For the text-containing cell, return its midpoint in [x, y] coordinate format. 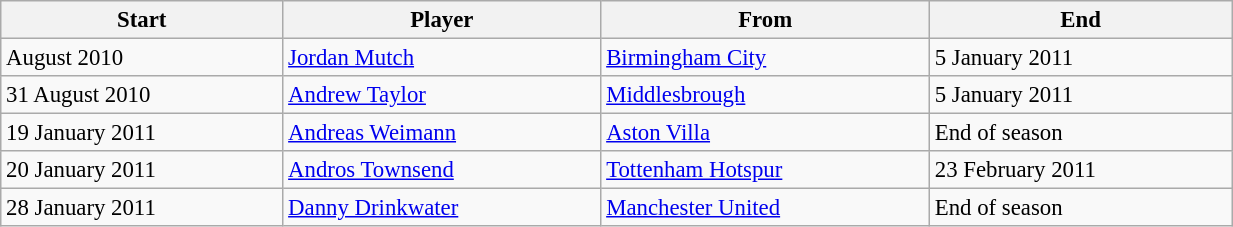
Andros Townsend [442, 170]
Aston Villa [766, 133]
Jordan Mutch [442, 58]
End [1080, 20]
19 January 2011 [142, 133]
Andreas Weimann [442, 133]
Birmingham City [766, 58]
Danny Drinkwater [442, 208]
28 January 2011 [142, 208]
From [766, 20]
Player [442, 20]
31 August 2010 [142, 95]
23 February 2011 [1080, 170]
Tottenham Hotspur [766, 170]
Start [142, 20]
20 January 2011 [142, 170]
Manchester United [766, 208]
August 2010 [142, 58]
Andrew Taylor [442, 95]
Middlesbrough [766, 95]
